For the text-containing cell, return its midpoint in (X, Y) coordinate format. 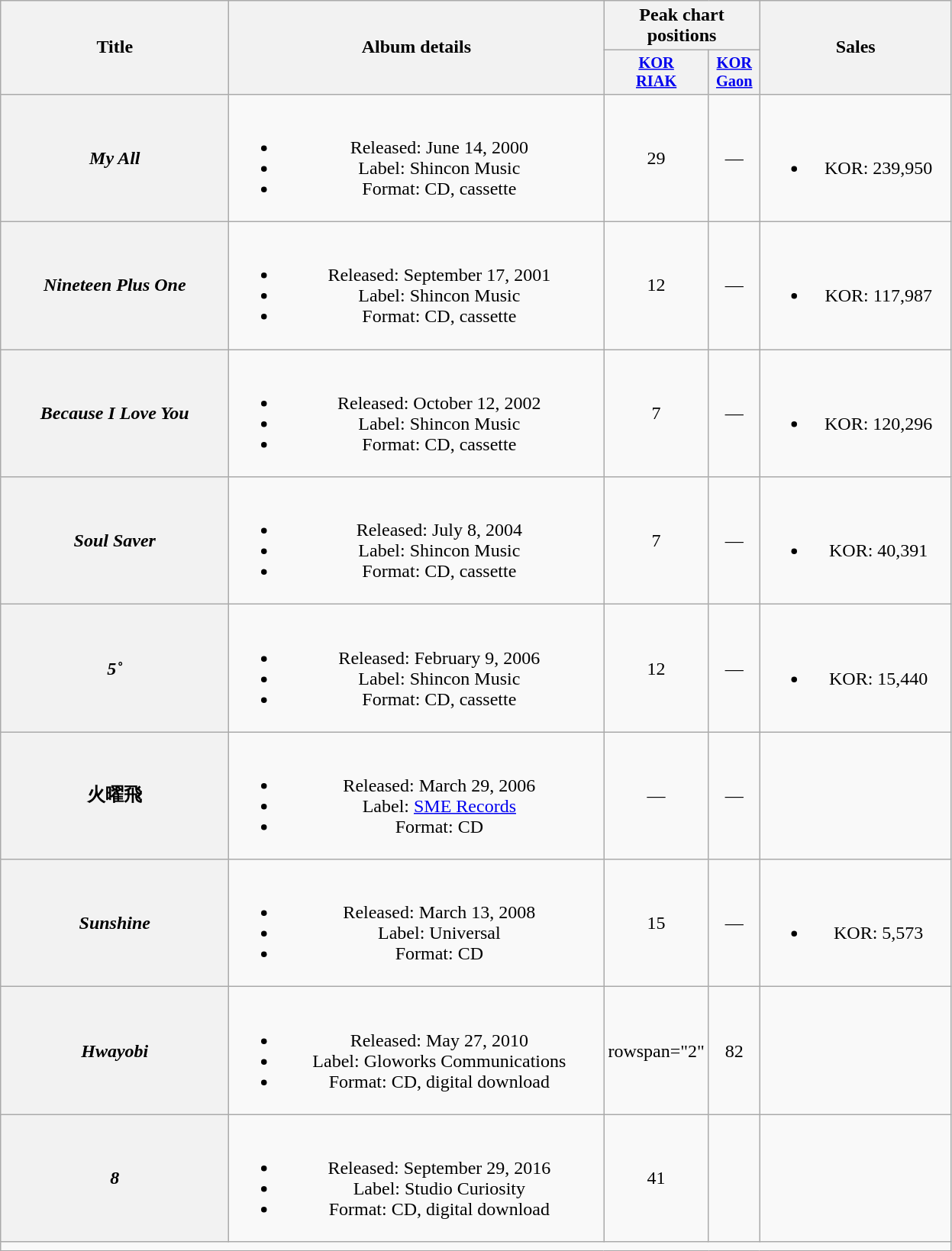
KORGaon (734, 73)
Released: June 14, 2000 Label: Shincon MusicFormat: CD, cassette (417, 157)
rowspan="2" (657, 1050)
5˚ (115, 669)
Soul Saver (115, 540)
29 (657, 157)
Sales (855, 47)
Released: October 12, 2002 Label: Shincon MusicFormat: CD, cassette (417, 414)
Album details (417, 47)
KOR: 15,440 (855, 669)
火曜飛 (115, 795)
15 (657, 924)
Nineteen Plus One (115, 285)
Hwayobi (115, 1050)
KOR: 239,950 (855, 157)
8 (115, 1178)
KOR: 5,573 (855, 924)
Released: September 17, 2001 Label: Shincon MusicFormat: CD, cassette (417, 285)
Sunshine (115, 924)
Because I Love You (115, 414)
KORRIAK (657, 73)
Released: July 8, 2004 Label: Shincon MusicFormat: CD, cassette (417, 540)
Title (115, 47)
Released: March 13, 2008 Label: UniversalFormat: CD (417, 924)
Released: February 9, 2006 Label: Shincon MusicFormat: CD, cassette (417, 669)
My All (115, 157)
KOR: 117,987 (855, 285)
Released: May 27, 2010 Label: Gloworks CommunicationsFormat: CD, digital download (417, 1050)
KOR: 40,391 (855, 540)
Released: March 29, 2006 Label: SME RecordsFormat: CD (417, 795)
Released: September 29, 2016 Label: Studio CuriosityFormat: CD, digital download (417, 1178)
41 (657, 1178)
Peak chart positions (682, 26)
KOR: 120,296 (855, 414)
82 (734, 1050)
